Search for the cell housing the specified text and yield its [X, Y] center coordinate. 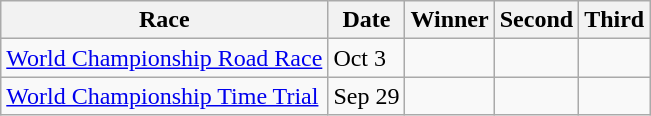
Winner [450, 20]
Oct 3 [366, 58]
Sep 29 [366, 96]
World Championship Time Trial [164, 96]
Second [536, 20]
Third [614, 20]
Date [366, 20]
Race [164, 20]
World Championship Road Race [164, 58]
